Provide the [x, y] coordinate of the cell's center where the given text is located.  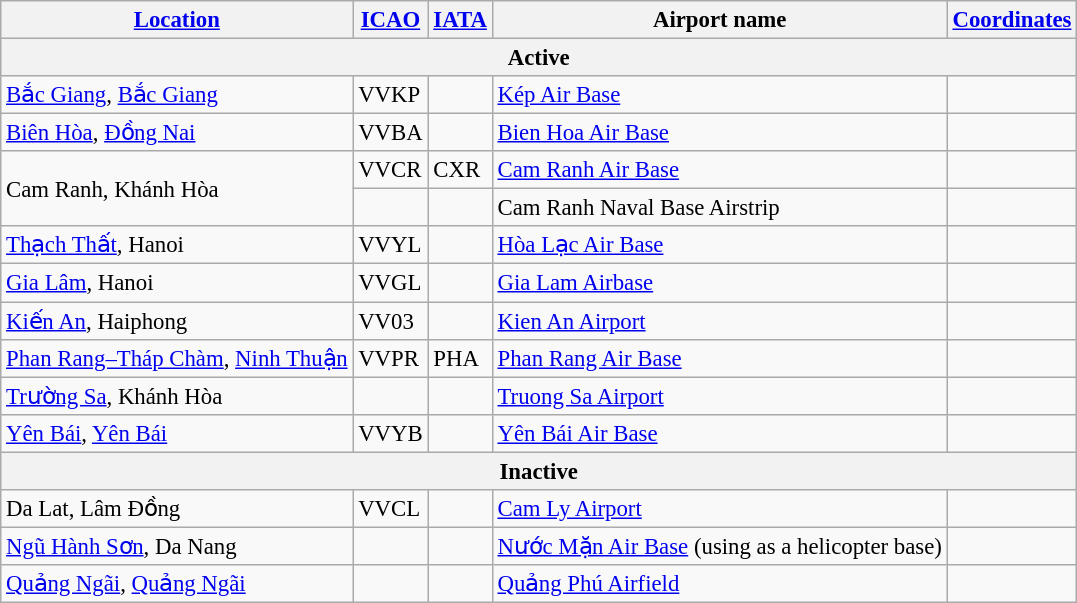
Phan Rang Air Base [720, 358]
VVBA [390, 133]
Yên Bái, Yên Bái [177, 433]
CXR [460, 170]
Location [177, 20]
Cam Ranh Air Base [720, 170]
Airport name [720, 20]
PHA [460, 358]
Truong Sa Airport [720, 396]
Phan Rang–Tháp Chàm, Ninh Thuận [177, 358]
VVYB [390, 433]
Hòa Lạc Air Base [720, 245]
Kien An Airport [720, 321]
Da Lat, Lâm Đồng [177, 509]
Yên Bái Air Base [720, 433]
Bắc Giang, Bắc Giang [177, 95]
Kép Air Base [720, 95]
VVCL [390, 509]
VVKP [390, 95]
VVGL [390, 283]
Ngũ Hành Sơn, Da Nang [177, 546]
Cam Ranh Naval Base Airstrip [720, 208]
Trường Sa, Khánh Hòa [177, 396]
Biên Hòa, Đồng Nai [177, 133]
Bien Hoa Air Base [720, 133]
Quảng Ngãi, Quảng Ngãi [177, 584]
Quảng Phú Airfield [720, 584]
Cam Ranh, Khánh Hòa [177, 188]
Inactive [539, 471]
Coordinates [1012, 20]
Active [539, 58]
VV03 [390, 321]
VVYL [390, 245]
Kiến An, Haiphong [177, 321]
Gia Lam Airbase [720, 283]
IATA [460, 20]
Gia Lâm, Hanoi [177, 283]
ICAO [390, 20]
VVPR [390, 358]
VVCR [390, 170]
Thạch Thất, Hanoi [177, 245]
Nước Mặn Air Base (using as a helicopter base) [720, 546]
Cam Ly Airport [720, 509]
